Scan for the cell matching the given text and deliver its (x, y) coordinate at center. 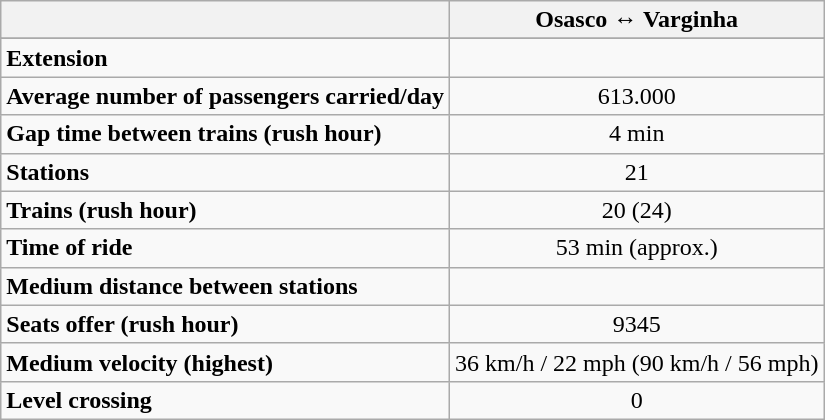
4 min (637, 134)
Time of ride (226, 248)
21 (637, 172)
Osasco ↔ Varginha (637, 20)
Level crossing (226, 400)
Extension (226, 58)
613.000 (637, 96)
Trains (rush hour) (226, 210)
0 (637, 400)
Stations (226, 172)
9345 (637, 324)
Gap time between trains (rush hour) (226, 134)
Seats offer (rush hour) (226, 324)
Average number of passengers carried/day (226, 96)
36 km/h / 22 mph (90 km/h / 56 mph) (637, 362)
20 (24) (637, 210)
53 min (approx.) (637, 248)
Medium distance between stations (226, 286)
Medium velocity (highest) (226, 362)
